Determine the (X, Y) coordinate at the center of the cell enclosing the given text.  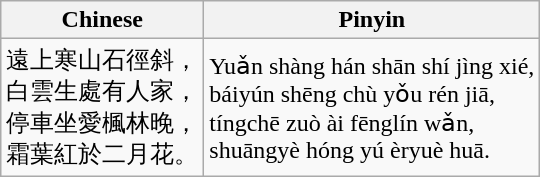
遠上寒山石徑斜，白雲生處有人家，停車坐愛楓林晚，霜葉紅於二月花。 (102, 108)
Chinese (102, 20)
Pinyin (372, 20)
Yuǎn shàng hán shān shí jìng xié, báiyún shēng chù yǒu rén jiā, tíngchē zuò ài fēnglín wǎn, shuāngyè hóng yú èryuè huā. (372, 108)
